Search for the cell housing the specified text and yield its [x, y] center coordinate. 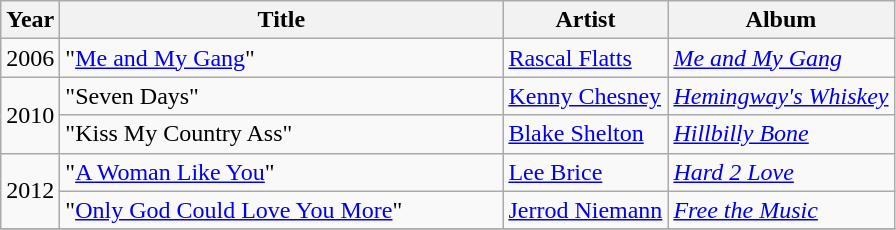
"Me and My Gang" [282, 58]
2006 [30, 58]
2012 [30, 191]
Jerrod Niemann [586, 210]
Blake Shelton [586, 134]
Year [30, 20]
Free the Music [781, 210]
Lee Brice [586, 172]
Hard 2 Love [781, 172]
Rascal Flatts [586, 58]
Kenny Chesney [586, 96]
Title [282, 20]
"A Woman Like You" [282, 172]
2010 [30, 115]
"Seven Days" [282, 96]
Hillbilly Bone [781, 134]
Artist [586, 20]
"Kiss My Country Ass" [282, 134]
Hemingway's Whiskey [781, 96]
"Only God Could Love You More" [282, 210]
Me and My Gang [781, 58]
Album [781, 20]
